Capture the cell that displays the provided text and extract its [X, Y] central coordinate. 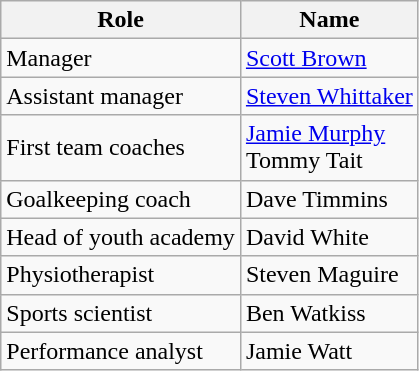
Assistant manager [121, 96]
Head of youth academy [121, 237]
Steven Whittaker [329, 96]
Steven Maguire [329, 275]
Name [329, 20]
Scott Brown [329, 58]
Ben Watkiss [329, 313]
First team coaches [121, 148]
Jamie MurphyTommy Tait [329, 148]
Jamie Watt [329, 351]
Physiotherapist [121, 275]
Sports scientist [121, 313]
Performance analyst [121, 351]
David White [329, 237]
Dave Timmins [329, 199]
Goalkeeping coach [121, 199]
Manager [121, 58]
Role [121, 20]
